Output the [x, y] coordinate of the center of the cell containing the given text.  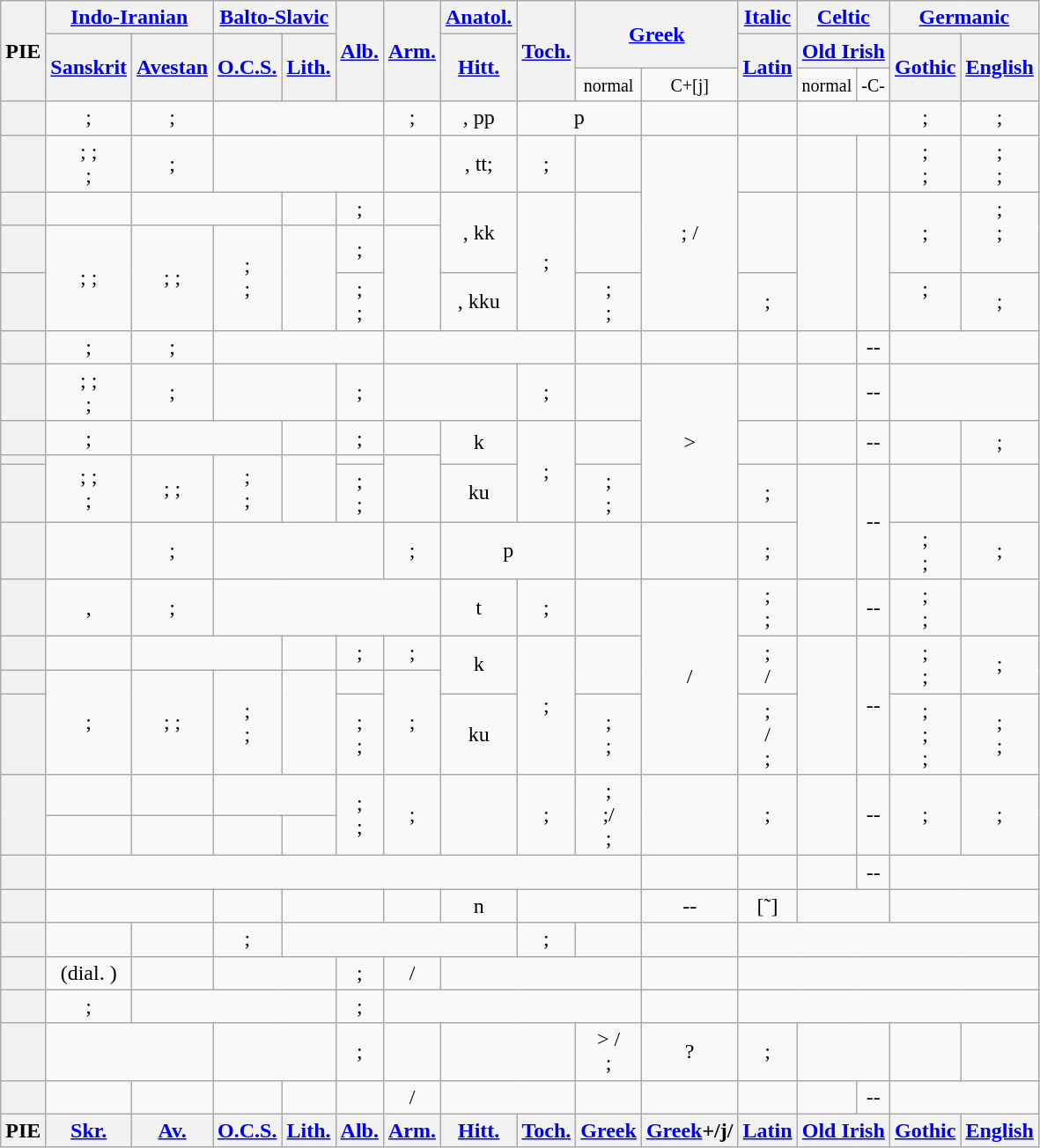
Anatol. [478, 18]
, kku [478, 301]
;;; [926, 734]
Italic [768, 18]
> /; [609, 1051]
, pp [478, 118]
> [690, 442]
Avestan [173, 68]
Germanic [965, 18]
n [478, 906]
Celtic [844, 18]
t [478, 607]
, tt; [478, 164]
; / ; [768, 734]
(dial. ) [89, 973]
? [690, 1051]
Skr. [89, 1130]
Greek+/j/ [690, 1130]
-C- [874, 85]
; ;; [89, 164]
C+[j] [690, 85]
Balto-Slavic [275, 18]
Indo-Iranian [129, 18]
;;/; [609, 815]
, [89, 607]
Sanskrit [89, 68]
Av. [173, 1130]
[˜] [768, 906]
, kk [478, 232]
